Search for the cell housing the specified text and yield its [X, Y] center coordinate. 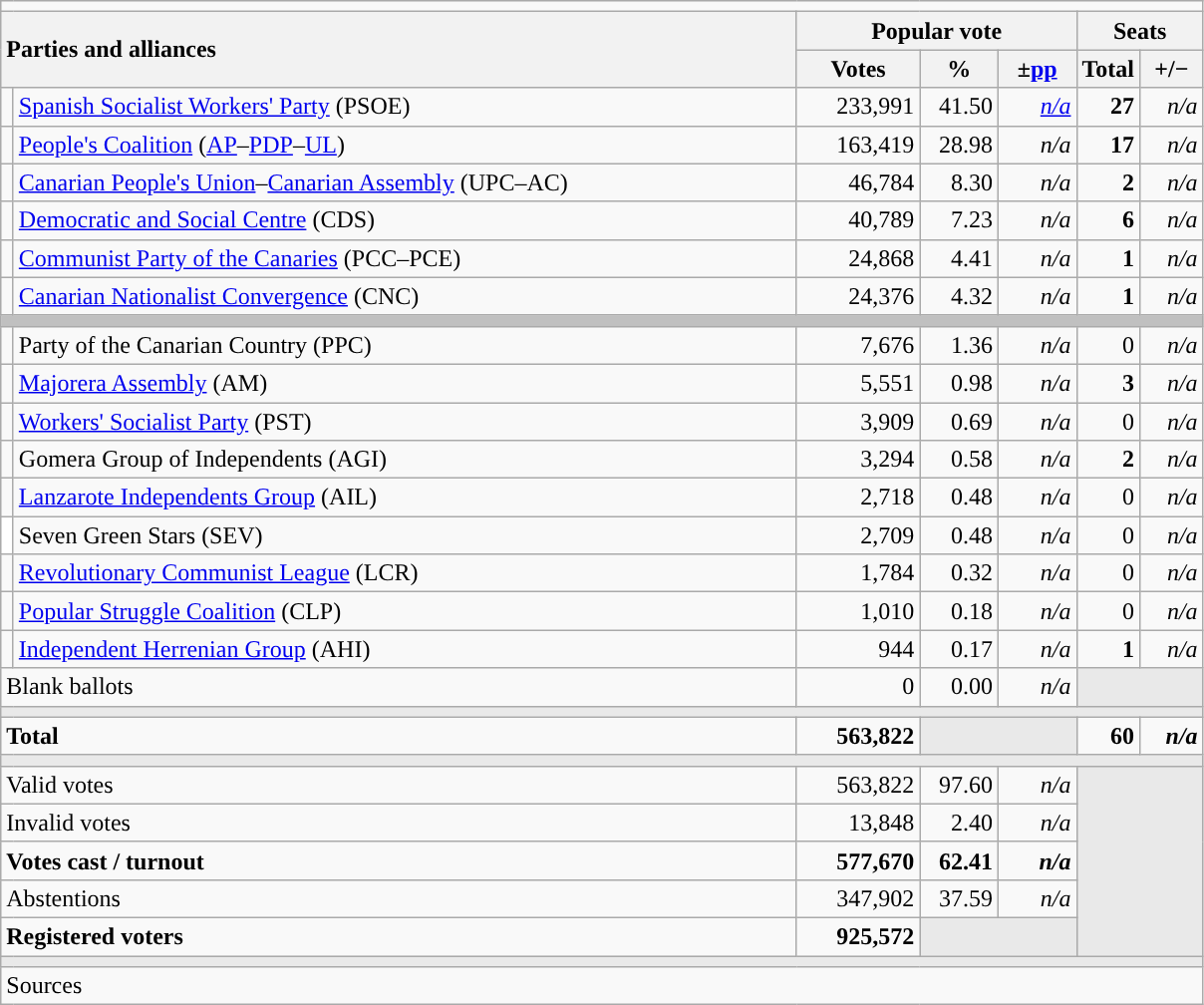
Communist Party of the Canaries (PCC–PCE) [405, 258]
7.23 [959, 220]
3 [1108, 383]
Votes [858, 69]
1,784 [858, 573]
347,902 [858, 898]
944 [858, 649]
27 [1108, 107]
Canarian Nationalist Convergence (CNC) [405, 296]
0.98 [959, 383]
5,551 [858, 383]
Independent Herrenian Group (AHI) [405, 649]
Party of the Canarian Country (PPC) [405, 345]
4.41 [959, 258]
60 [1108, 736]
1.36 [959, 345]
0.58 [959, 460]
Spanish Socialist Workers' Party (PSOE) [405, 107]
0.69 [959, 422]
0.17 [959, 649]
577,670 [858, 860]
2,718 [858, 498]
24,376 [858, 296]
0.32 [959, 573]
37.59 [959, 898]
Registered voters [399, 936]
Democratic and Social Centre (CDS) [405, 220]
40,789 [858, 220]
8.30 [959, 182]
17 [1108, 145]
+/− [1172, 69]
6 [1108, 220]
24,868 [858, 258]
Seats [1140, 31]
Canarian People's Union–Canarian Assembly (UPC–AC) [405, 182]
97.60 [959, 785]
Parties and alliances [399, 50]
233,991 [858, 107]
163,419 [858, 145]
Revolutionary Communist League (LCR) [405, 573]
41.50 [959, 107]
Votes cast / turnout [399, 860]
46,784 [858, 182]
Blank ballots [399, 687]
Valid votes [399, 785]
Gomera Group of Independents (AGI) [405, 460]
Popular Struggle Coalition (CLP) [405, 611]
±pp [1037, 69]
People's Coalition (AP–PDP–UL) [405, 145]
Lanzarote Independents Group (AIL) [405, 498]
925,572 [858, 936]
2,709 [858, 535]
Invalid votes [399, 823]
Seven Green Stars (SEV) [405, 535]
3,294 [858, 460]
Majorera Assembly (AM) [405, 383]
0.18 [959, 611]
62.41 [959, 860]
1,010 [858, 611]
Abstentions [399, 898]
% [959, 69]
0.00 [959, 687]
2.40 [959, 823]
Sources [602, 986]
7,676 [858, 345]
Workers' Socialist Party (PST) [405, 422]
Popular vote [937, 31]
3,909 [858, 422]
4.32 [959, 296]
13,848 [858, 823]
28.98 [959, 145]
